Return (x, y) of the center of cell containing provided text 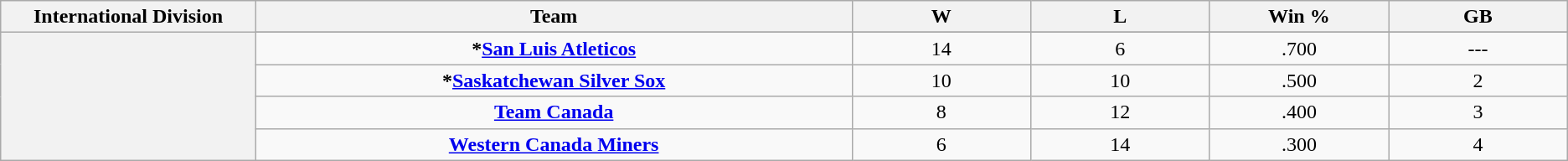
Win % (1299, 17)
--- (1478, 49)
3 (1478, 112)
.300 (1299, 144)
Team (554, 17)
2 (1478, 80)
8 (941, 112)
W (941, 17)
GB (1478, 17)
4 (1478, 144)
*Saskatchewan Silver Sox (554, 80)
Team Canada (554, 112)
.700 (1299, 49)
Western Canada Miners (554, 144)
.400 (1299, 112)
12 (1121, 112)
International Division (128, 17)
L (1121, 17)
.500 (1299, 80)
*San Luis Atleticos (554, 49)
